Search for the cell housing the specified text and yield its [x, y] center coordinate. 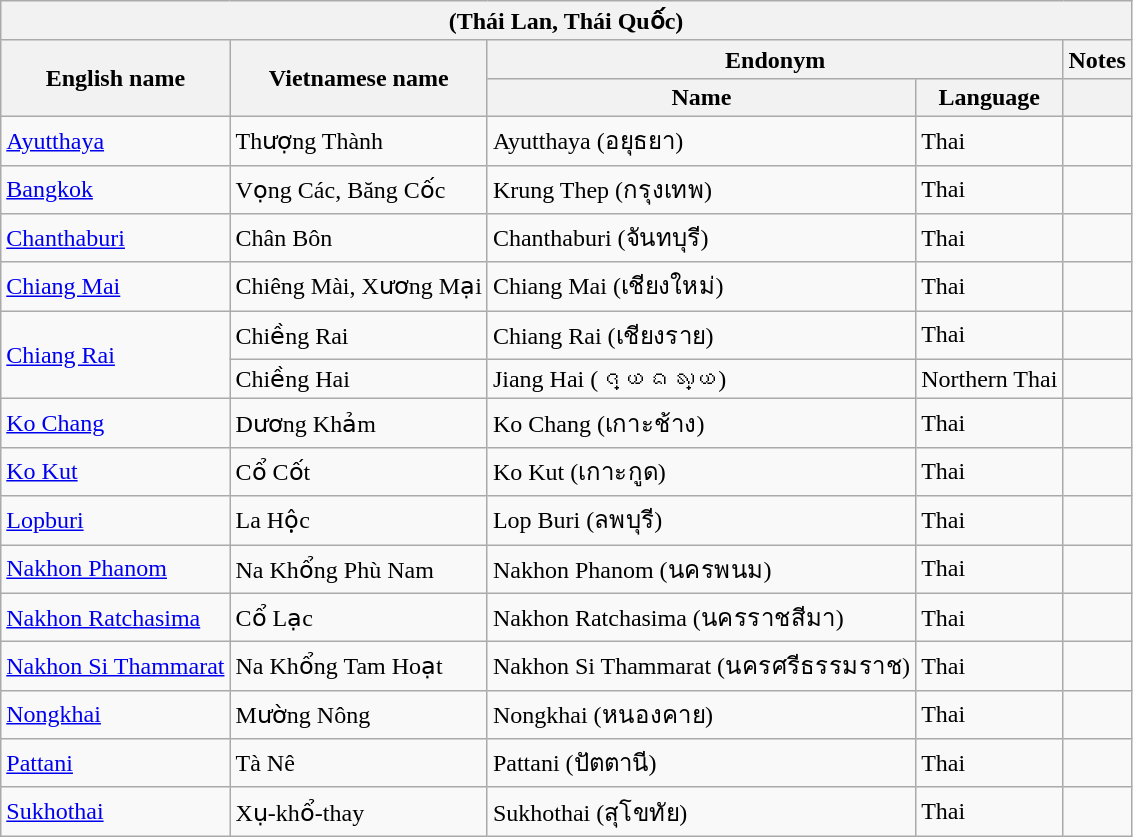
Chiềng Hai [358, 379]
Name [701, 97]
Ayutthaya [116, 140]
Lopburi [116, 520]
Jiang Hai (ᨩ᩠ᨿᨦᩁᩣ᩠ᨿ) [701, 379]
Xụ-khổ-thay [358, 812]
English name [116, 78]
Chiang Mai [116, 286]
Endonym [774, 59]
Chiang Rai (เชียงราย) [701, 336]
Chiang Rai [116, 355]
Ko Kut [116, 472]
Sukhothai [116, 812]
Northern Thai [990, 379]
Dương Khảm [358, 424]
(Thái Lan, Thái Quốc) [566, 21]
Chiêng Mài, Xương Mại [358, 286]
Pattani (ปัตตานี) [701, 764]
Nakhon Phanom (นครพนม) [701, 568]
Nongkhai [116, 714]
Vietnamese name [358, 78]
Nakhon Ratchasima (นครราชสีมา) [701, 618]
Chanthaburi (จันทบุรี) [701, 238]
Vọng Các, Băng Cốc [358, 190]
Ko Chang (เกาะช้าง) [701, 424]
Ko Chang [116, 424]
Bangkok [116, 190]
Nakhon Si Thammarat [116, 666]
Nakhon Ratchasima [116, 618]
Ayutthaya (อยุธยา) [701, 140]
Chanthaburi [116, 238]
Nakhon Si Thammarat (นครศรีธรรมราช) [701, 666]
Na Khổng Phù Nam [358, 568]
Krung Thep (กรุงเทพ) [701, 190]
Cổ Lạc [358, 618]
Chiang Mai (เชียงใหม่) [701, 286]
Notes [1097, 59]
Chiềng Rai [358, 336]
La Hộc [358, 520]
Language [990, 97]
Na Khổng Tam Hoạt [358, 666]
Nongkhai (หนองคาย) [701, 714]
Lop Buri (ลพบุรี) [701, 520]
Sukhothai (สุโขทัย) [701, 812]
Nakhon Phanom [116, 568]
Mường Nông [358, 714]
Thượng Thành [358, 140]
Pattani [116, 764]
Ko Kut (เกาะกูด) [701, 472]
Chân Bôn [358, 238]
Tà Nê [358, 764]
Cổ Cốt [358, 472]
